Pinpoint the cell where the given text exists, returning its [X, Y] midpoint coordinate. 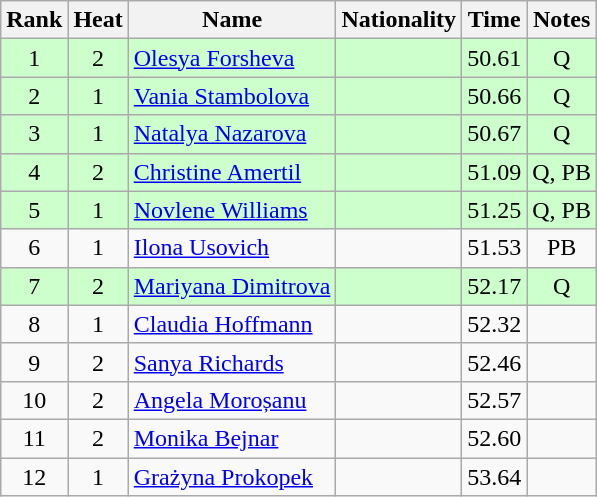
12 [34, 477]
Christine Amertil [232, 172]
11 [34, 438]
Vania Stambolova [232, 96]
51.09 [494, 172]
Nationality [399, 20]
Mariyana Dimitrova [232, 286]
52.46 [494, 362]
Novlene Williams [232, 210]
Heat [98, 20]
52.32 [494, 324]
Angela Moroșanu [232, 400]
Name [232, 20]
Notes [562, 20]
PB [562, 248]
53.64 [494, 477]
Rank [34, 20]
10 [34, 400]
Monika Bejnar [232, 438]
51.25 [494, 210]
51.53 [494, 248]
Ilona Usovich [232, 248]
52.57 [494, 400]
Sanya Richards [232, 362]
Natalya Nazarova [232, 134]
9 [34, 362]
3 [34, 134]
5 [34, 210]
Grażyna Prokopek [232, 477]
Claudia Hoffmann [232, 324]
6 [34, 248]
4 [34, 172]
50.66 [494, 96]
52.60 [494, 438]
52.17 [494, 286]
Olesya Forsheva [232, 58]
50.61 [494, 58]
7 [34, 286]
8 [34, 324]
Time [494, 20]
50.67 [494, 134]
